Return [X, Y] of the center of cell containing provided text 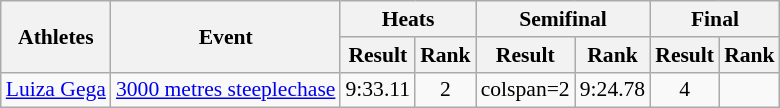
9:33.11 [378, 90]
4 [684, 90]
Final [714, 19]
2 [446, 90]
Heats [408, 19]
Athletes [56, 36]
3000 metres steeplechase [226, 90]
Semifinal [564, 19]
Luiza Gega [56, 90]
9:24.78 [612, 90]
Event [226, 36]
colspan=2 [526, 90]
